Scan for the cell matching the given text and deliver its (x, y) coordinate at center. 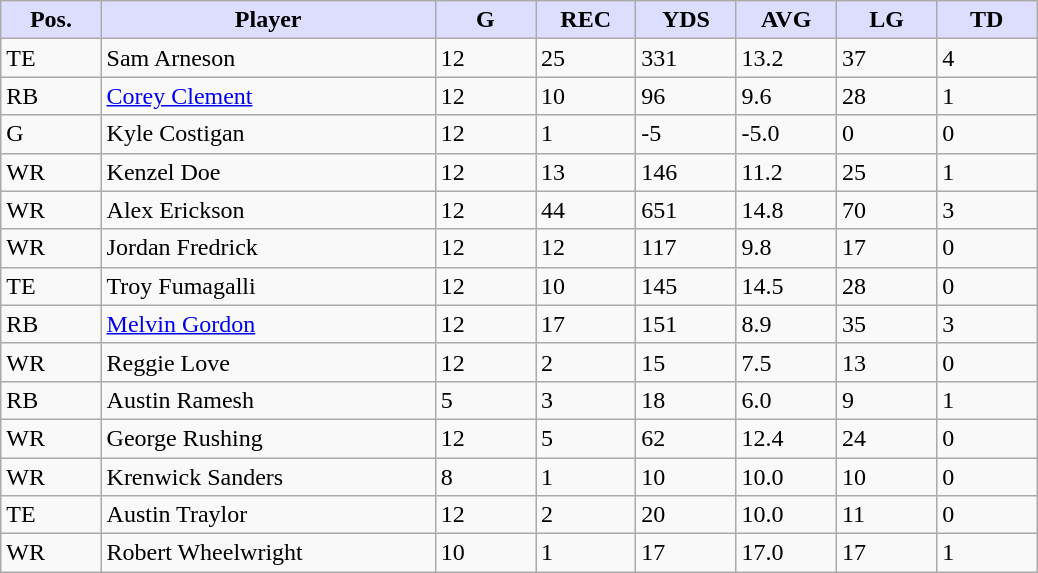
Troy Fumagalli (268, 286)
11 (886, 515)
REC (586, 20)
George Rushing (268, 438)
8 (485, 477)
151 (686, 324)
Robert Wheelwright (268, 553)
-5.0 (786, 134)
7.5 (786, 362)
13.2 (786, 58)
-5 (686, 134)
8.9 (786, 324)
17.0 (786, 553)
YDS (686, 20)
Alex Erickson (268, 210)
9.6 (786, 96)
70 (886, 210)
146 (686, 172)
20 (686, 515)
12.4 (786, 438)
14.5 (786, 286)
9.8 (786, 248)
Jordan Fredrick (268, 248)
44 (586, 210)
Player (268, 20)
11.2 (786, 172)
96 (686, 96)
Kyle Costigan (268, 134)
14.8 (786, 210)
Austin Ramesh (268, 400)
18 (686, 400)
9 (886, 400)
37 (886, 58)
Reggie Love (268, 362)
145 (686, 286)
Krenwick Sanders (268, 477)
6.0 (786, 400)
Kenzel Doe (268, 172)
24 (886, 438)
LG (886, 20)
Austin Traylor (268, 515)
Pos. (51, 20)
15 (686, 362)
4 (987, 58)
331 (686, 58)
AVG (786, 20)
117 (686, 248)
Melvin Gordon (268, 324)
TD (987, 20)
35 (886, 324)
Corey Clement (268, 96)
62 (686, 438)
651 (686, 210)
Sam Arneson (268, 58)
